Search for the cell housing the specified text and yield its [X, Y] center coordinate. 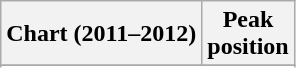
Chart (2011–2012) [102, 34]
Peakposition [248, 34]
